From the cell containing the given text, extract its center point as [X, Y] coordinate. 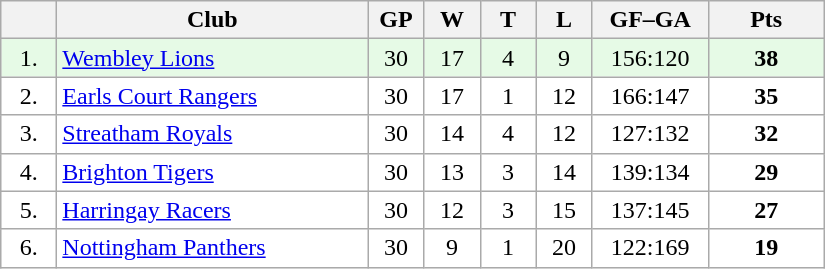
GP [396, 20]
3. [29, 134]
156:120 [650, 58]
Pts [766, 20]
127:132 [650, 134]
Streatham Royals [212, 134]
T [508, 20]
Earls Court Rangers [212, 96]
Wembley Lions [212, 58]
139:134 [650, 172]
GF–GA [650, 20]
W [452, 20]
35 [766, 96]
32 [766, 134]
L [564, 20]
13 [452, 172]
19 [766, 248]
Nottingham Panthers [212, 248]
27 [766, 210]
137:145 [650, 210]
29 [766, 172]
2. [29, 96]
15 [564, 210]
6. [29, 248]
4. [29, 172]
Harringay Racers [212, 210]
1. [29, 58]
38 [766, 58]
5. [29, 210]
Club [212, 20]
166:147 [650, 96]
Brighton Tigers [212, 172]
20 [564, 248]
122:169 [650, 248]
